Extract the [x, y] coordinate from the center of the cell holding the provided text.  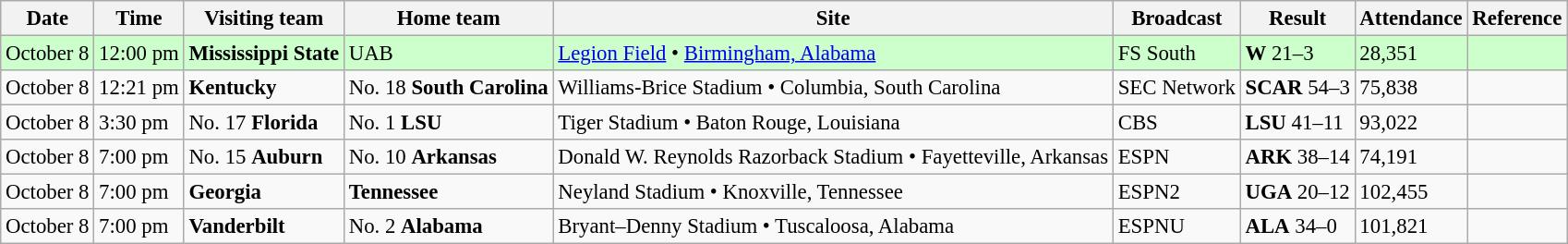
ESPN [1176, 157]
12:00 pm [139, 54]
12:21 pm [139, 88]
102,455 [1411, 192]
Reference [1517, 18]
Legion Field • Birmingham, Alabama [833, 54]
CBS [1176, 123]
Vanderbilt [264, 226]
Donald W. Reynolds Razorback Stadium • Fayetteville, Arkansas [833, 157]
Kentucky [264, 88]
ALA 34–0 [1297, 226]
Visiting team [264, 18]
ESPNU [1176, 226]
No. 18 South Carolina [449, 88]
W 21–3 [1297, 54]
FS South [1176, 54]
75,838 [1411, 88]
Williams-Brice Stadium • Columbia, South Carolina [833, 88]
Broadcast [1176, 18]
Time [139, 18]
Tiger Stadium • Baton Rouge, Louisiana [833, 123]
Bryant–Denny Stadium • Tuscaloosa, Alabama [833, 226]
3:30 pm [139, 123]
Result [1297, 18]
ARK 38–14 [1297, 157]
93,022 [1411, 123]
No. 2 Alabama [449, 226]
Mississippi State [264, 54]
ESPN2 [1176, 192]
101,821 [1411, 226]
Date [48, 18]
No. 17 Florida [264, 123]
No. 1 LSU [449, 123]
UGA 20–12 [1297, 192]
SCAR 54–3 [1297, 88]
No. 10 Arkansas [449, 157]
Georgia [264, 192]
UAB [449, 54]
SEC Network [1176, 88]
LSU 41–11 [1297, 123]
28,351 [1411, 54]
Attendance [1411, 18]
Site [833, 18]
Home team [449, 18]
74,191 [1411, 157]
Neyland Stadium • Knoxville, Tennessee [833, 192]
Tennessee [449, 192]
No. 15 Auburn [264, 157]
